Determine the (X, Y) coordinate at the center of the cell enclosing the given text.  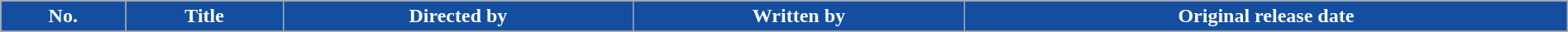
Directed by (458, 16)
Title (205, 16)
Written by (799, 16)
No. (63, 16)
Original release date (1267, 16)
